Extract the (x, y) coordinate from the center of the cell holding the provided text.  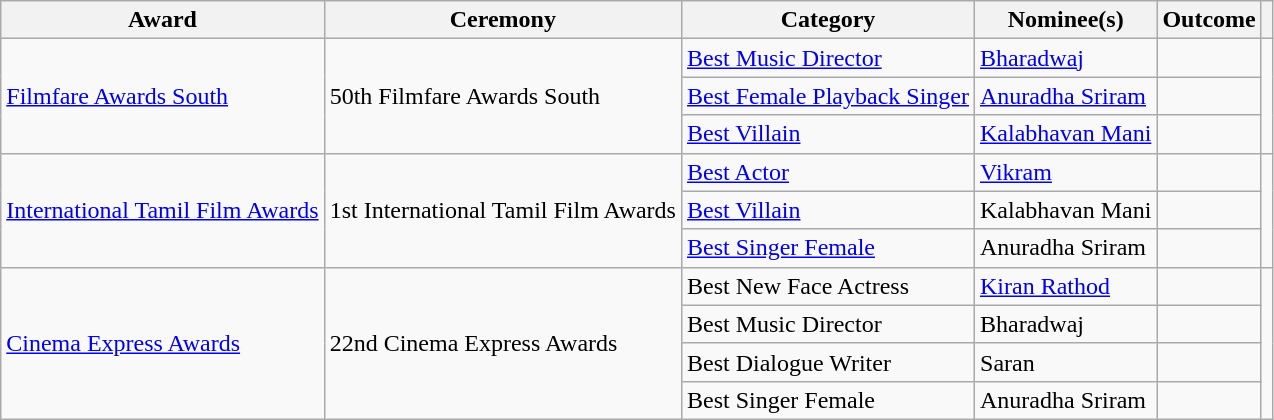
50th Filmfare Awards South (502, 96)
1st International Tamil Film Awards (502, 210)
Best Female Playback Singer (828, 96)
Cinema Express Awards (162, 343)
Filmfare Awards South (162, 96)
Nominee(s) (1066, 20)
Category (828, 20)
Best Actor (828, 172)
Outcome (1209, 20)
Award (162, 20)
International Tamil Film Awards (162, 210)
22nd Cinema Express Awards (502, 343)
Saran (1066, 362)
Vikram (1066, 172)
Best Dialogue Writer (828, 362)
Ceremony (502, 20)
Kiran Rathod (1066, 286)
Best New Face Actress (828, 286)
